Determine the (X, Y) coordinate at the center of the cell enclosing the given text.  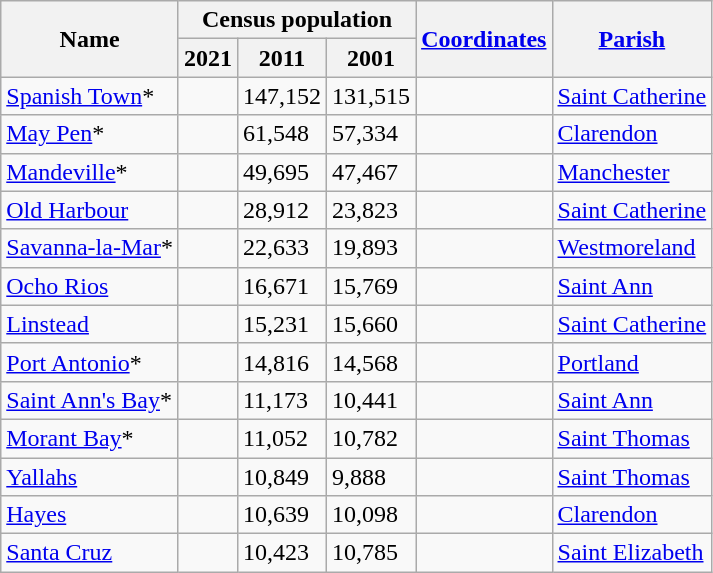
10,423 (282, 553)
14,816 (282, 362)
16,671 (282, 286)
Saint Ann's Bay* (90, 400)
15,231 (282, 324)
2001 (372, 58)
Yallahs (90, 477)
47,467 (372, 172)
Portland (632, 362)
57,334 (372, 134)
Saint Elizabeth (632, 553)
11,173 (282, 400)
131,515 (372, 96)
28,912 (282, 210)
9,888 (372, 477)
23,823 (372, 210)
147,152 (282, 96)
Manchester (632, 172)
10,849 (282, 477)
11,052 (282, 438)
15,660 (372, 324)
15,769 (372, 286)
Old Harbour (90, 210)
Morant Bay* (90, 438)
Census population (296, 20)
10,098 (372, 515)
2011 (282, 58)
Savanna-la-Mar* (90, 248)
Port Antonio* (90, 362)
22,633 (282, 248)
Westmoreland (632, 248)
10,639 (282, 515)
Spanish Town* (90, 96)
Ocho Rios (90, 286)
10,782 (372, 438)
Mandeville* (90, 172)
14,568 (372, 362)
10,785 (372, 553)
Parish (632, 39)
Santa Cruz (90, 553)
Coordinates (484, 39)
49,695 (282, 172)
Name (90, 39)
10,441 (372, 400)
61,548 (282, 134)
May Pen* (90, 134)
19,893 (372, 248)
2021 (208, 58)
Hayes (90, 515)
Linstead (90, 324)
